Return [x, y] of the center of cell containing provided text 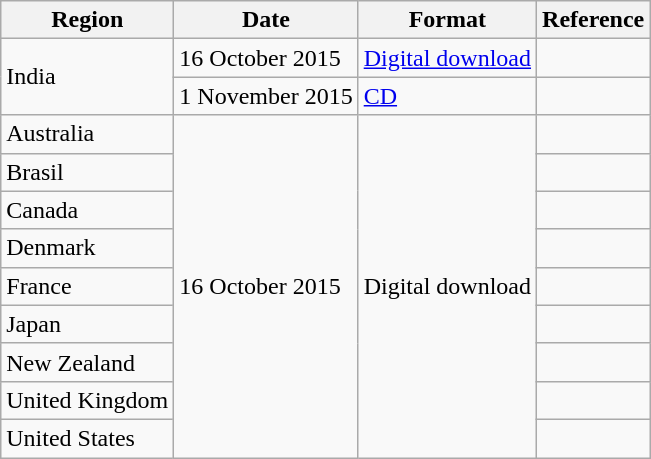
Japan [88, 324]
Format [447, 20]
United States [88, 438]
Reference [594, 20]
India [88, 77]
New Zealand [88, 362]
Region [88, 20]
Denmark [88, 248]
Brasil [88, 172]
Date [266, 20]
1 November 2015 [266, 96]
CD [447, 96]
Canada [88, 210]
United Kingdom [88, 400]
France [88, 286]
Australia [88, 134]
